Output the [x, y] coordinate of the center of the cell containing the given text.  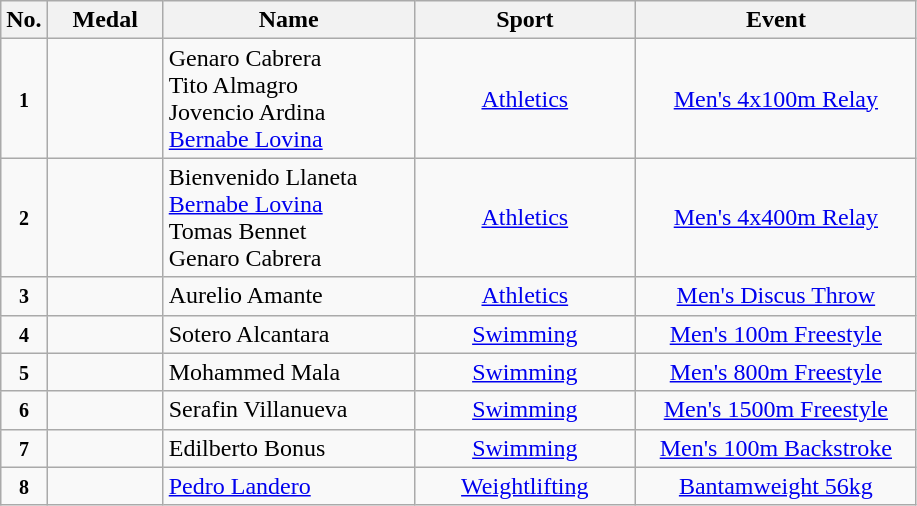
4 [24, 334]
2 [24, 218]
3 [24, 296]
Men's 100m Backstroke [776, 448]
8 [24, 486]
Mohammed Mala [288, 372]
Men's Discus Throw [776, 296]
Serafin Villanueva [288, 410]
Men's 100m Freestyle [776, 334]
Men's 800m Freestyle [776, 372]
5 [24, 372]
Pedro Landero [288, 486]
Sport [524, 20]
Men's 4x400m Relay [776, 218]
Weightlifting [524, 486]
Name [288, 20]
No. [24, 20]
6 [24, 410]
Bienvenido LlanetaBernabe LovinaTomas BennetGenaro Cabrera [288, 218]
Men's 4x100m Relay [776, 98]
Medal [105, 20]
7 [24, 448]
Event [776, 20]
Genaro CabreraTito AlmagroJovencio ArdinaBernabe Lovina [288, 98]
1 [24, 98]
Edilberto Bonus [288, 448]
Bantamweight 56kg [776, 486]
Men's 1500m Freestyle [776, 410]
Sotero Alcantara [288, 334]
Aurelio Amante [288, 296]
